Scan for the cell matching the given text and deliver its (X, Y) coordinate at center. 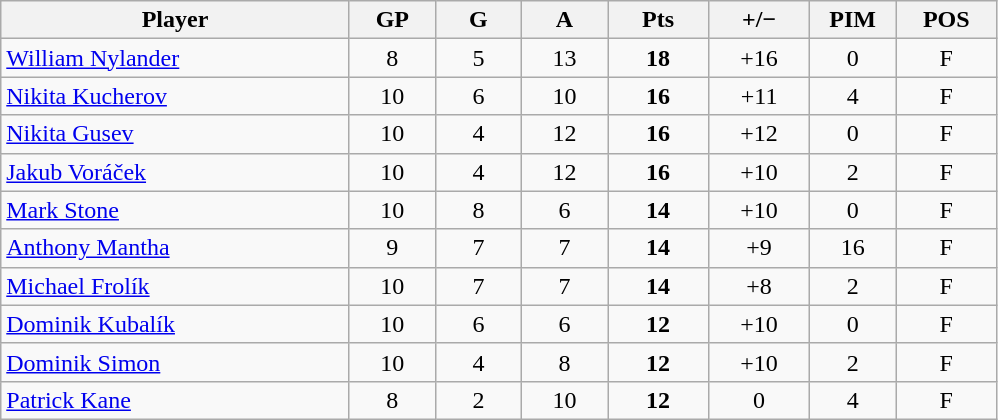
Dominik Kubalík (176, 324)
5 (478, 58)
+16 (760, 58)
G (478, 20)
Anthony Mantha (176, 248)
Mark Stone (176, 210)
Dominik Simon (176, 362)
+11 (760, 96)
GP (392, 20)
POS (946, 20)
+/− (760, 20)
Nikita Gusev (176, 134)
+8 (760, 286)
+12 (760, 134)
PIM (853, 20)
Player (176, 20)
Pts (658, 20)
13 (564, 58)
Nikita Kucherov (176, 96)
9 (392, 248)
Patrick Kane (176, 400)
Michael Frolík (176, 286)
18 (658, 58)
+9 (760, 248)
William Nylander (176, 58)
A (564, 20)
Jakub Voráček (176, 172)
